Detect which cell encompasses the target text, then output its [x, y] center coordinate. 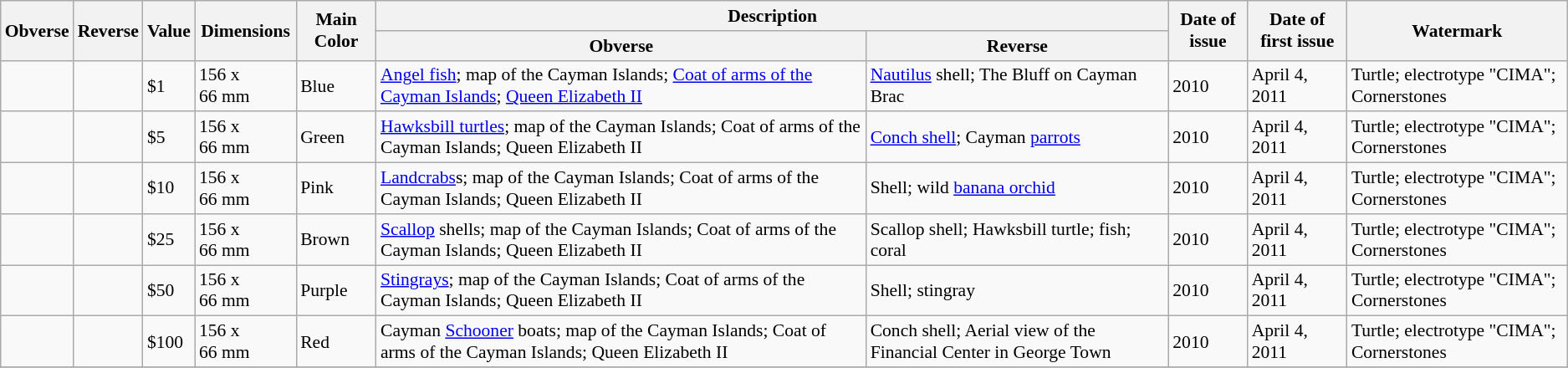
Date of first issue [1298, 30]
Conch shell; Aerial view of the Financial Center in George Town [1018, 341]
Dimensions [246, 30]
Description [773, 16]
Angel fish; map of the Cayman Islands; Coat of arms of the Cayman Islands; Queen Elizabeth II [621, 85]
$25 [169, 239]
Cayman Schooner boats; map of the Cayman Islands; Coat of arms of the Cayman Islands; Queen Elizabeth II [621, 341]
Scallop shells; map of the Cayman Islands; Coat of arms of the Cayman Islands; Queen Elizabeth II [621, 239]
Brown [336, 239]
Conch shell; Cayman parrots [1018, 137]
Landcrabss; map of the Cayman Islands; Coat of arms of the Cayman Islands; Queen Elizabeth II [621, 189]
Scallop shell; Hawksbill turtle; fish; coral [1018, 239]
Nautilus shell; The Bluff on Cayman Brac [1018, 85]
Purple [336, 291]
Main Color [336, 30]
Red [336, 341]
Blue [336, 85]
Green [336, 137]
Shell; wild banana orchid [1018, 189]
$100 [169, 341]
$10 [169, 189]
Pink [336, 189]
Shell; stingray [1018, 291]
Watermark [1457, 30]
Stingrays; map of the Cayman Islands; Coat of arms of the Cayman Islands; Queen Elizabeth II [621, 291]
$5 [169, 137]
Hawksbill turtles; map of the Cayman Islands; Coat of arms of the Cayman Islands; Queen Elizabeth II [621, 137]
Value [169, 30]
$1 [169, 85]
Date of issue [1208, 30]
$50 [169, 291]
